Identify which cell holds the provided text, then report its (x, y) central coordinate. 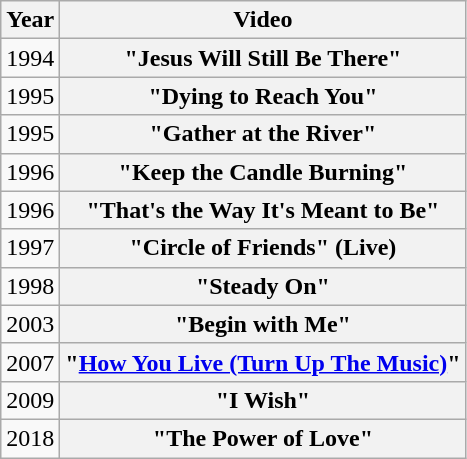
"The Power of Love" (263, 438)
1997 (30, 248)
2003 (30, 324)
"That's the Way It's Meant to Be" (263, 210)
"Circle of Friends" (Live) (263, 248)
2009 (30, 400)
"I Wish" (263, 400)
"Begin with Me" (263, 324)
2018 (30, 438)
"Dying to Reach You" (263, 96)
"Keep the Candle Burning" (263, 172)
"Gather at the River" (263, 134)
"How You Live (Turn Up The Music)" (263, 362)
Year (30, 20)
"Jesus Will Still Be There" (263, 58)
2007 (30, 362)
Video (263, 20)
1994 (30, 58)
"Steady On" (263, 286)
1998 (30, 286)
